For the text-containing cell, return its midpoint in [X, Y] coordinate format. 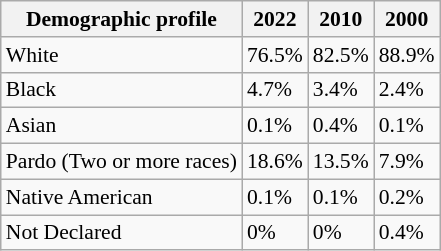
2022 [275, 19]
2000 [407, 19]
18.6% [275, 162]
Pardo (Two or more races) [122, 162]
Not Declared [122, 233]
13.5% [341, 162]
7.9% [407, 162]
0.2% [407, 197]
Demographic profile [122, 19]
3.4% [341, 90]
Asian [122, 126]
2.4% [407, 90]
82.5% [341, 55]
4.7% [275, 90]
Native American [122, 197]
76.5% [275, 55]
Black [122, 90]
2010 [341, 19]
88.9% [407, 55]
White [122, 55]
